Find where the given text appears and provide that cell's center as [x, y] coordinate. 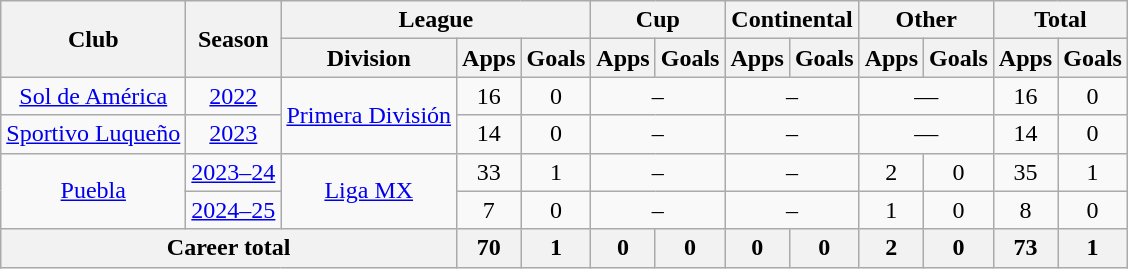
Total [1060, 20]
73 [1025, 248]
Club [94, 39]
8 [1025, 210]
33 [489, 172]
70 [489, 248]
Season [234, 39]
Career total [229, 248]
Puebla [94, 191]
Continental [792, 20]
7 [489, 210]
Other [926, 20]
Primera División [369, 115]
Cup [658, 20]
2023 [234, 134]
Sportivo Luqueño [94, 134]
2023–24 [234, 172]
Division [369, 58]
35 [1025, 172]
2022 [234, 96]
League [436, 20]
Sol de América [94, 96]
Liga MX [369, 191]
2024–25 [234, 210]
